Identify which cell holds the provided text, then report its (x, y) central coordinate. 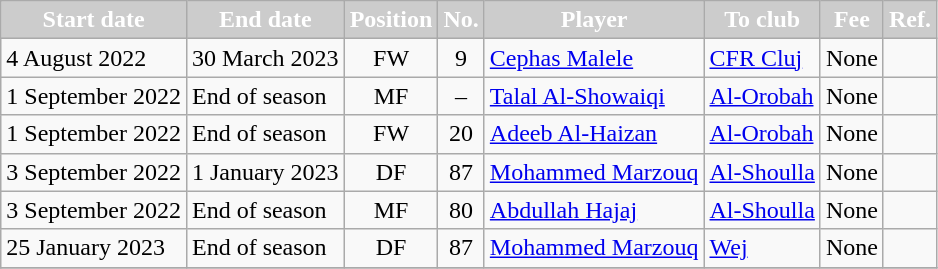
Ref. (910, 20)
80 (461, 210)
– (461, 96)
Wej (762, 248)
Start date (94, 20)
Talal Al-Showaiqi (594, 96)
Adeeb Al-Haizan (594, 134)
No. (461, 20)
Fee (852, 20)
CFR Cluj (762, 58)
End date (265, 20)
20 (461, 134)
1 January 2023 (265, 172)
Cephas Malele (594, 58)
25 January 2023 (94, 248)
Position (391, 20)
To club (762, 20)
Player (594, 20)
30 March 2023 (265, 58)
Abdullah Hajaj (594, 210)
9 (461, 58)
4 August 2022 (94, 58)
